For the text-containing cell, return its midpoint in [x, y] coordinate format. 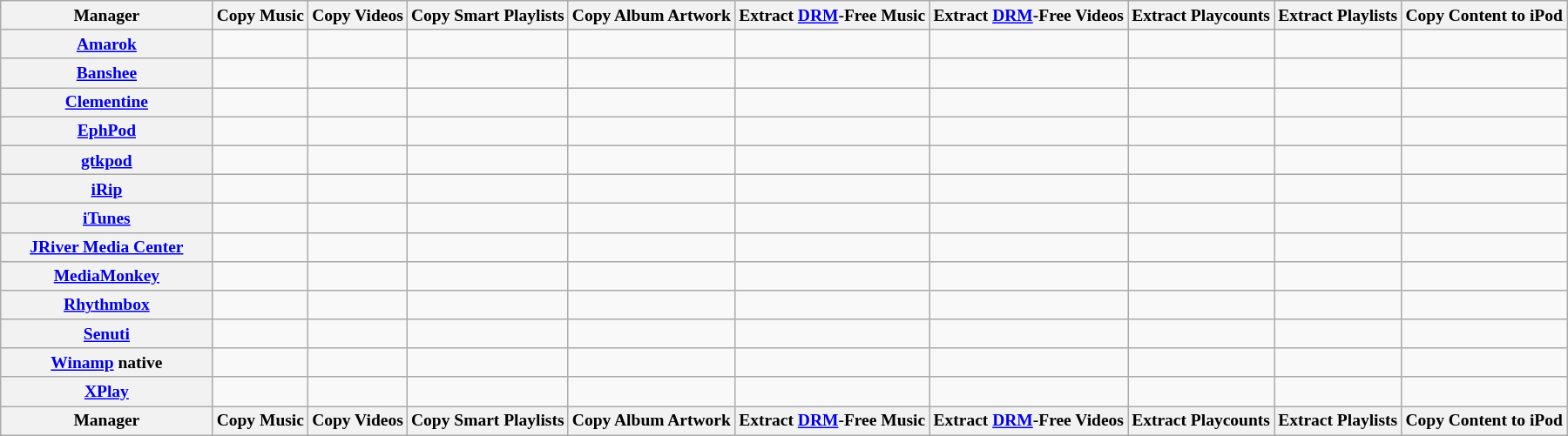
Clementine [106, 103]
Amarok [106, 44]
Winamp native [106, 362]
XPlay [106, 392]
iRip [106, 188]
iTunes [106, 218]
MediaMonkey [106, 275]
Rhythmbox [106, 305]
JRiver Media Center [106, 247]
gtkpod [106, 160]
EphPod [106, 131]
Senuti [106, 334]
Banshee [106, 73]
